Capture the cell that displays the provided text and extract its (X, Y) central coordinate. 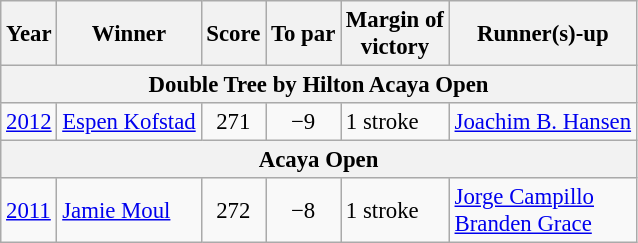
2012 (29, 122)
To par (304, 34)
2011 (29, 210)
Joachim B. Hansen (542, 122)
Espen Kofstad (129, 122)
Winner (129, 34)
Acaya Open (319, 160)
−9 (304, 122)
Margin ofvictory (396, 34)
Runner(s)-up (542, 34)
Year (29, 34)
Jorge Campillo Branden Grace (542, 210)
272 (234, 210)
−8 (304, 210)
Double Tree by Hilton Acaya Open (319, 85)
Score (234, 34)
Jamie Moul (129, 210)
271 (234, 122)
